For the text-containing cell, return its midpoint in [X, Y] coordinate format. 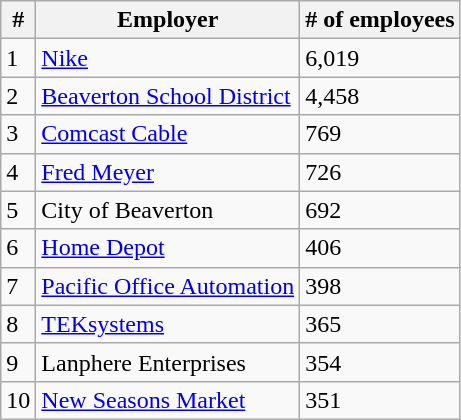
10 [18, 400]
4,458 [380, 96]
Pacific Office Automation [168, 286]
3 [18, 134]
1 [18, 58]
406 [380, 248]
769 [380, 134]
# of employees [380, 20]
354 [380, 362]
726 [380, 172]
Nike [168, 58]
2 [18, 96]
692 [380, 210]
Home Depot [168, 248]
TEKsystems [168, 324]
New Seasons Market [168, 400]
9 [18, 362]
6,019 [380, 58]
City of Beaverton [168, 210]
Fred Meyer [168, 172]
8 [18, 324]
4 [18, 172]
5 [18, 210]
398 [380, 286]
365 [380, 324]
Beaverton School District [168, 96]
Employer [168, 20]
6 [18, 248]
# [18, 20]
Comcast Cable [168, 134]
7 [18, 286]
Lanphere Enterprises [168, 362]
351 [380, 400]
